For the text-containing cell, return its midpoint in [X, Y] coordinate format. 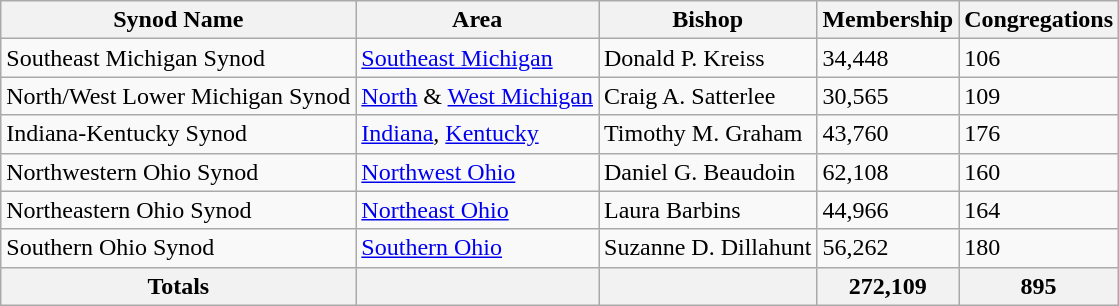
Synod Name [178, 20]
Northwest Ohio [478, 172]
34,448 [888, 58]
895 [1039, 286]
Congregations [1039, 20]
Southeast Michigan Synod [178, 58]
44,966 [888, 210]
Area [478, 20]
56,262 [888, 248]
109 [1039, 96]
Northwestern Ohio Synod [178, 172]
Craig A. Satterlee [707, 96]
North/West Lower Michigan Synod [178, 96]
Laura Barbins [707, 210]
164 [1039, 210]
Suzanne D. Dillahunt [707, 248]
Northeastern Ohio Synod [178, 210]
Membership [888, 20]
43,760 [888, 134]
Daniel G. Beaudoin [707, 172]
176 [1039, 134]
Donald P. Kreiss [707, 58]
180 [1039, 248]
North & West Michigan [478, 96]
Indiana-Kentucky Synod [178, 134]
Timothy M. Graham [707, 134]
Northeast Ohio [478, 210]
Southern Ohio [478, 248]
Indiana, Kentucky [478, 134]
106 [1039, 58]
160 [1039, 172]
Bishop [707, 20]
Southern Ohio Synod [178, 248]
272,109 [888, 286]
Southeast Michigan [478, 58]
30,565 [888, 96]
62,108 [888, 172]
Totals [178, 286]
